Provide the [x, y] coordinate of the cell's center where the given text is located.  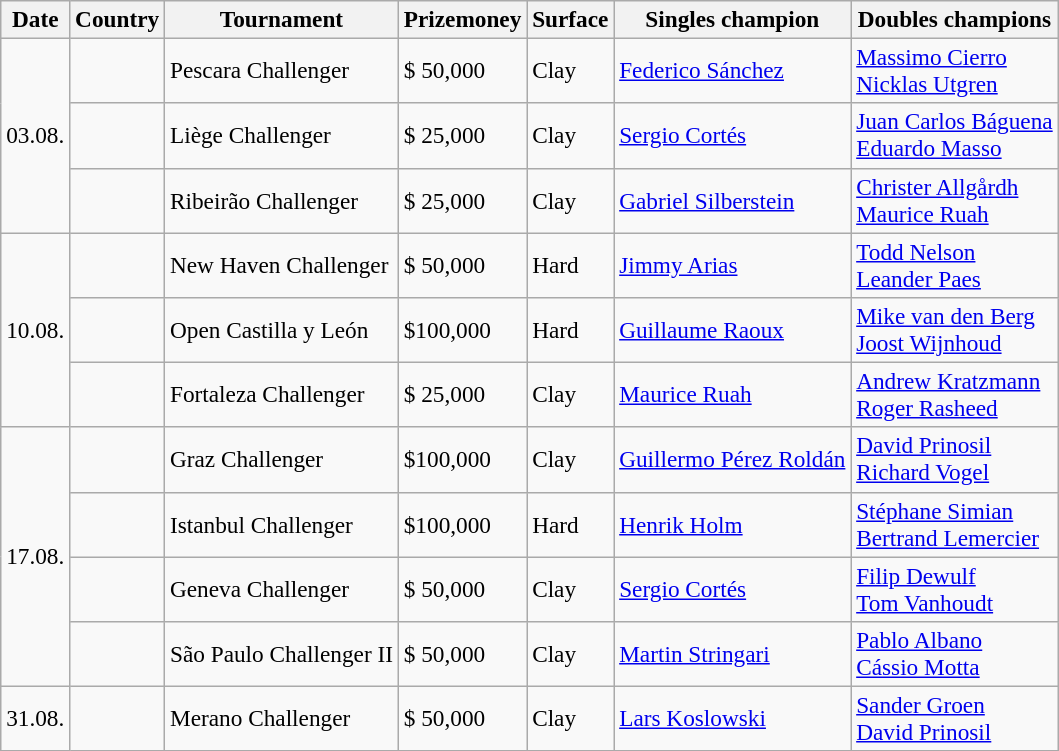
Ribeirão Challenger [282, 200]
Christer Allgårdh Maurice Ruah [954, 200]
Juan Carlos Báguena Eduardo Masso [954, 136]
Singles champion [732, 19]
Istanbul Challenger [282, 524]
Mike van den Berg Joost Wijnhoud [954, 330]
Open Castilla y León [282, 330]
Henrik Holm [732, 524]
Gabriel Silberstein [732, 200]
Surface [570, 19]
Lars Koslowski [732, 718]
Stéphane Simian Bertrand Lemercier [954, 524]
Sander Groen David Prinosil [954, 718]
Guillermo Pérez Roldán [732, 460]
Merano Challenger [282, 718]
São Paulo Challenger II [282, 654]
New Haven Challenger [282, 264]
Filip Dewulf Tom Vanhoudt [954, 588]
Graz Challenger [282, 460]
Geneva Challenger [282, 588]
Tournament [282, 19]
Date [36, 19]
Todd Nelson Leander Paes [954, 264]
31.08. [36, 718]
Guillaume Raoux [732, 330]
Martin Stringari [732, 654]
Federico Sánchez [732, 70]
Liège Challenger [282, 136]
Massimo Cierro Nicklas Utgren [954, 70]
03.08. [36, 135]
Country [118, 19]
Jimmy Arias [732, 264]
Maurice Ruah [732, 394]
Fortaleza Challenger [282, 394]
Pescara Challenger [282, 70]
Doubles champions [954, 19]
17.08. [36, 556]
Prizemoney [462, 19]
Andrew Kratzmann Roger Rasheed [954, 394]
10.08. [36, 329]
Pablo Albano Cássio Motta [954, 654]
David Prinosil Richard Vogel [954, 460]
